Determine the [X, Y] coordinate at the center of the cell enclosing the given text.  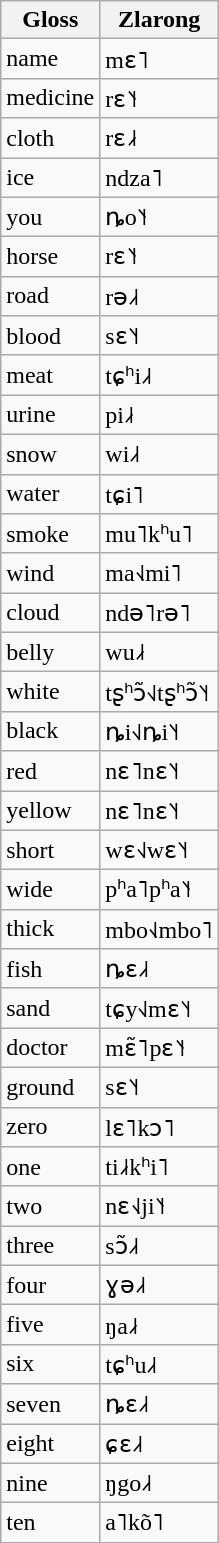
Gloss [50, 20]
tɕy˧˩mɛ˥˧ [160, 1008]
wɛ˧˩wɛ˥˧ [160, 850]
ti˩˧kʰi˥ [160, 1167]
rɛ˩˧ [160, 138]
water [50, 494]
mɛ˥ [160, 59]
blood [50, 336]
mbo˧˩mbo˥ [160, 929]
one [50, 1167]
six [50, 1364]
sand [50, 1008]
snow [50, 454]
pi˩˧ [160, 415]
ŋgo˩˧ [160, 1483]
ndə˥rə˥ [160, 613]
ɣə˩˧ [160, 1285]
nɛ˧˩ji˥˧ [160, 1206]
road [50, 296]
zero [50, 1127]
meat [50, 375]
ɕɛ˩˧ [160, 1444]
ice [50, 178]
cloud [50, 613]
pʰa˥pʰa˥˧ [160, 890]
sɔ̃˩˧ [160, 1246]
nine [50, 1483]
tɕʰi˩˧ [160, 375]
ten [50, 1523]
four [50, 1285]
short [50, 850]
medicine [50, 98]
two [50, 1206]
urine [50, 415]
fish [50, 969]
yellow [50, 810]
eight [50, 1444]
ȵi˧˩ȵi˥˧ [160, 731]
wi˩˧ [160, 454]
mu˥kʰu˥ [160, 534]
name [50, 59]
a˥kõ˥ [160, 1523]
black [50, 731]
ȵo˥˧ [160, 217]
three [50, 1246]
ma˧˩mi˥ [160, 573]
horse [50, 257]
mɛ̃˥pɛ˥˧ [160, 1048]
ndza˥ [160, 178]
red [50, 771]
cloth [50, 138]
wide [50, 890]
ground [50, 1087]
lɛ˥kɔ˥ [160, 1127]
five [50, 1325]
white [50, 692]
tɕi˥ [160, 494]
tʂʰɔ̃˧˩tʂʰɔ̃˥˧ [160, 692]
ŋa˩˧ [160, 1325]
wu˩˧ [160, 652]
belly [50, 652]
smoke [50, 534]
rə˩˧ [160, 296]
seven [50, 1404]
you [50, 217]
thick [50, 929]
Zlarong [160, 20]
doctor [50, 1048]
tɕʰu˩˧ [160, 1364]
wind [50, 573]
